Scan for the cell matching the given text and deliver its (X, Y) coordinate at center. 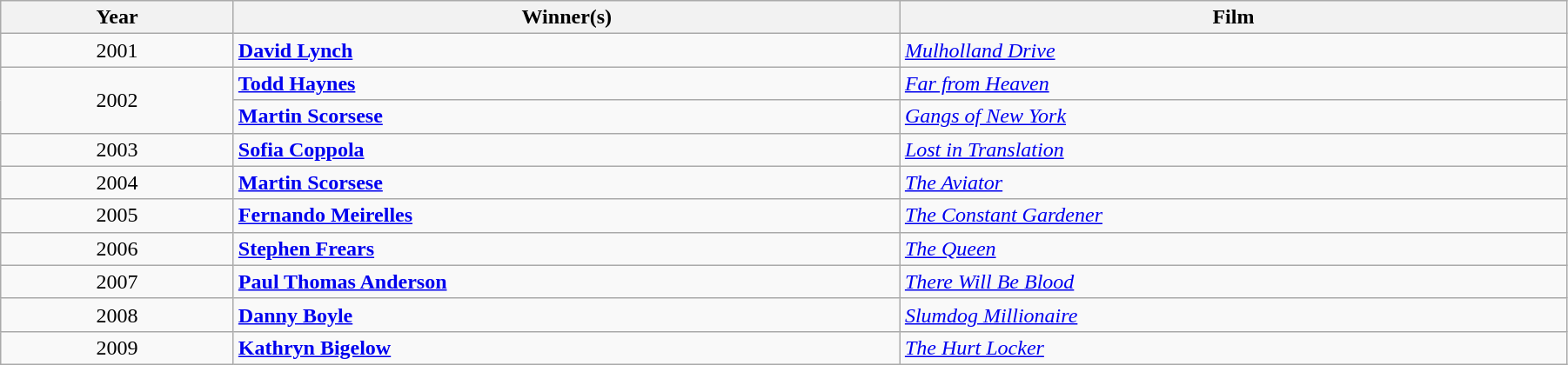
Film (1233, 17)
2003 (117, 149)
Fernando Meirelles (566, 216)
2009 (117, 348)
2005 (117, 216)
2006 (117, 249)
Slumdog Millionaire (1233, 315)
The Constant Gardener (1233, 216)
2007 (117, 282)
Todd Haynes (566, 83)
Sofia Coppola (566, 149)
Gangs of New York (1233, 116)
Paul Thomas Anderson (566, 282)
Lost in Translation (1233, 149)
The Queen (1233, 249)
The Hurt Locker (1233, 348)
Winner(s) (566, 17)
The Aviator (1233, 182)
Mulholland Drive (1233, 50)
Kathryn Bigelow (566, 348)
David Lynch (566, 50)
2004 (117, 182)
Stephen Frears (566, 249)
Danny Boyle (566, 315)
2008 (117, 315)
Far from Heaven (1233, 83)
There Will Be Blood (1233, 282)
2002 (117, 100)
Year (117, 17)
2001 (117, 50)
